Pinpoint the cell where the given text exists, returning its [x, y] midpoint coordinate. 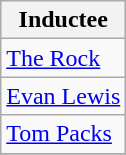
Tom Packs [64, 134]
The Rock [64, 58]
Evan Lewis [64, 96]
Inductee [64, 20]
